Return (x, y) of the center of cell containing provided text 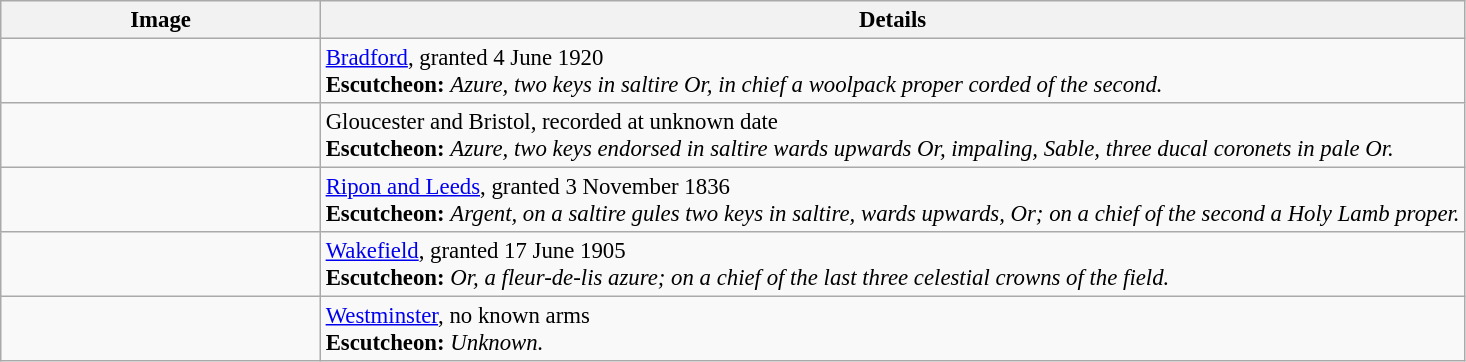
Details (892, 20)
Image (161, 20)
Westminster, no known armsEscutcheon: Unknown. (892, 330)
Wakefield, granted 17 June 1905Escutcheon: Or, a fleur-de-lis azure; on a chief of the last three celestial crowns of the field. (892, 264)
Bradford, granted 4 June 1920Escutcheon: Azure, two keys in saltire Or, in chief a woolpack proper corded of the second. (892, 72)
